Capture the cell that displays the provided text and extract its (X, Y) central coordinate. 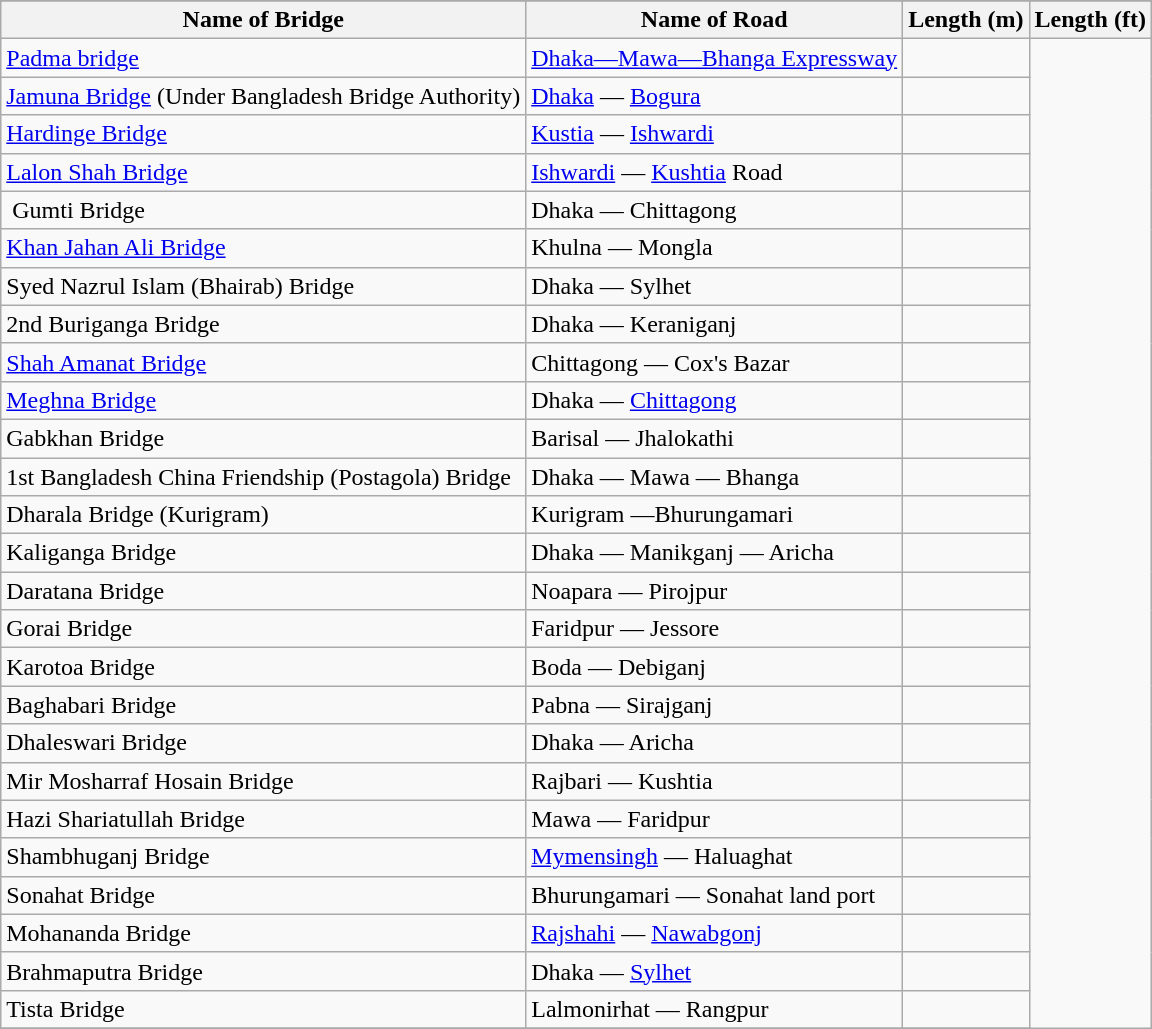
Dhaka — Keraniganj (714, 324)
Gabkhan Bridge (264, 438)
Kustia — Ishwardi (714, 134)
1st Bangladesh China Friendship (Postagola) Bridge (264, 477)
Jamuna Bridge (Under Bangladesh Bridge Authority) (264, 96)
Ishwardi — Kushtia Road (714, 172)
Dhaka — Aricha (714, 743)
Mymensingh — Haluaghat (714, 857)
Length (m) (966, 20)
Length (ft) (1090, 20)
Pabna — Sirajganj (714, 705)
Dhaka—Mawa—Bhanga Expressway (714, 58)
Barisal — Jhalokathi (714, 438)
Baghabari Bridge (264, 705)
Meghna Bridge (264, 400)
Name of Bridge (264, 20)
Brahmaputra Bridge (264, 971)
Lalon Shah Bridge (264, 172)
Boda — Debiganj (714, 667)
Sonahat Bridge (264, 895)
Dharala Bridge (Kurigram) (264, 515)
Dhaleswari Bridge (264, 743)
Hazi Shariatullah Bridge (264, 819)
Khan Jahan Ali Bridge (264, 248)
Mawa — Faridpur (714, 819)
Lalmonirhat — Rangpur (714, 1009)
Mir Mosharraf Hosain Bridge (264, 781)
Tista Bridge (264, 1009)
Dhaka — Mawa — Bhanga (714, 477)
Khulna — Mongla (714, 248)
Faridpur — Jessore (714, 629)
Dhaka — Manikganj — Aricha (714, 553)
Name of Road (714, 20)
Hardinge Bridge (264, 134)
Kaliganga Bridge (264, 553)
Karotoa Bridge (264, 667)
Daratana Bridge (264, 591)
Noapara — Pirojpur (714, 591)
Rajbari — Kushtia (714, 781)
Dhaka — Bogura (714, 96)
Shah Amanat Bridge (264, 362)
Syed Nazrul Islam (Bhairab) Bridge (264, 286)
Rajshahi — Nawabgonj (714, 933)
Gumti Bridge (264, 210)
Chittagong — Cox's Bazar (714, 362)
Kurigram —Bhurungamari (714, 515)
Padma bridge (264, 58)
Gorai Bridge (264, 629)
Bhurungamari — Sonahat land port (714, 895)
Shambhuganj Bridge (264, 857)
Mohananda Bridge (264, 933)
2nd Buriganga Bridge (264, 324)
